Pinpoint the cell where the given text exists, returning its [x, y] midpoint coordinate. 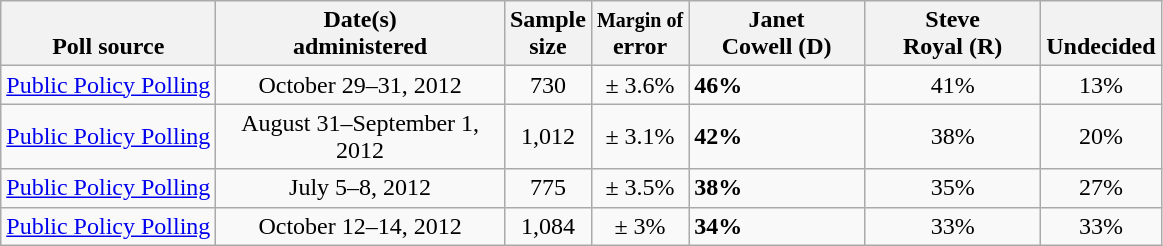
42% [777, 136]
46% [777, 85]
Margin oferror [640, 34]
± 3.6% [640, 85]
730 [548, 85]
± 3.1% [640, 136]
October 29–31, 2012 [360, 85]
34% [777, 226]
13% [1101, 85]
August 31–September 1, 2012 [360, 136]
± 3.5% [640, 188]
27% [1101, 188]
Samplesize [548, 34]
July 5–8, 2012 [360, 188]
41% [953, 85]
35% [953, 188]
JanetCowell (D) [777, 34]
Poll source [108, 34]
Date(s)administered [360, 34]
1,084 [548, 226]
1,012 [548, 136]
Undecided [1101, 34]
October 12–14, 2012 [360, 226]
SteveRoyal (R) [953, 34]
± 3% [640, 226]
775 [548, 188]
20% [1101, 136]
